Search for the cell housing the specified text and yield its (X, Y) center coordinate. 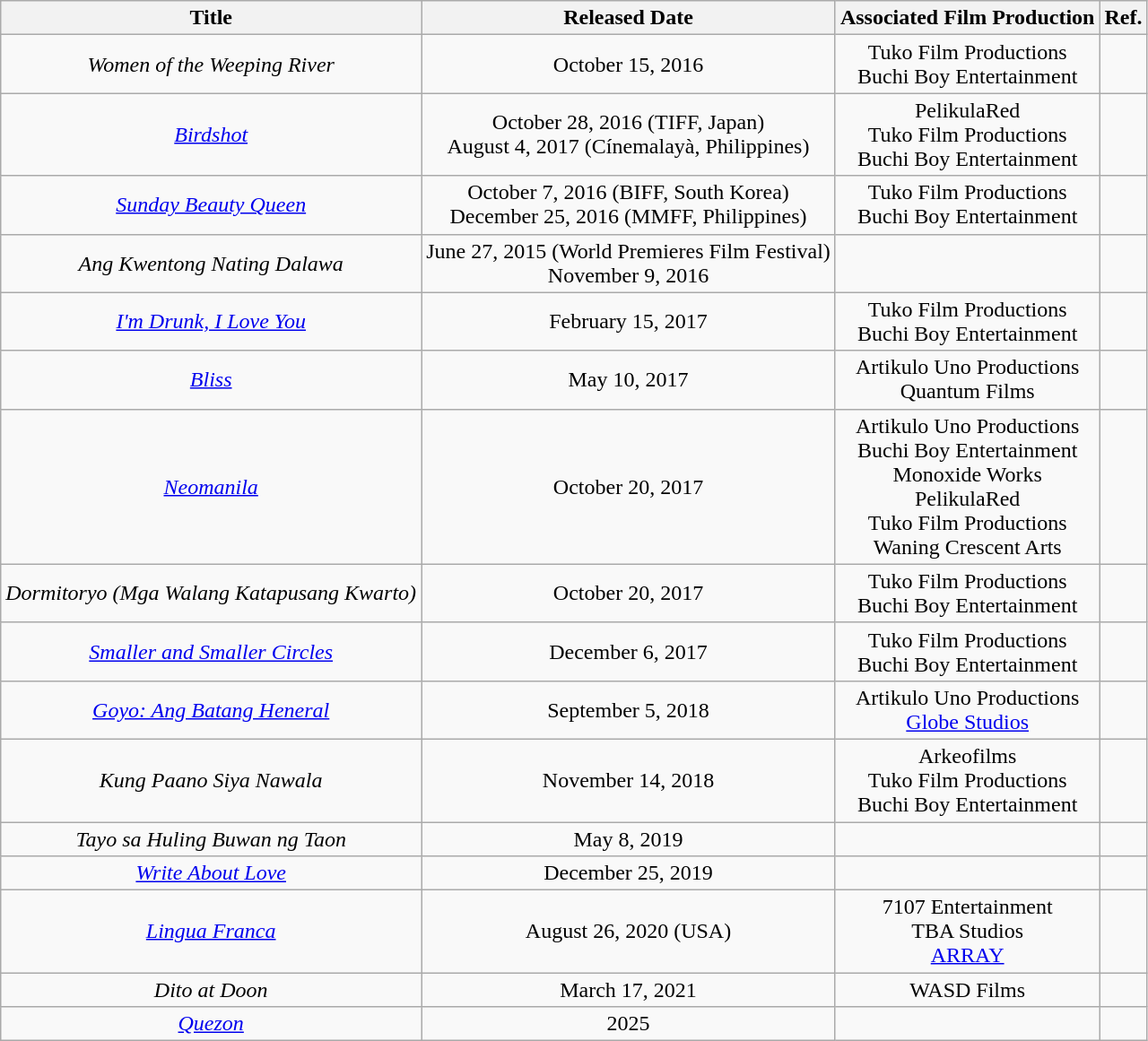
Lingua Franca (212, 932)
Sunday Beauty Queen (212, 204)
Artikulo Uno Productions Buchi Boy Entertainment Monoxide Works PelikulaRed Tuko Film Productions Waning Crescent Arts (967, 486)
October 7, 2016 (BIFF, South Korea) December 25, 2016 (MMFF, Philippines) (629, 204)
WASD Films (967, 990)
November 14, 2018 (629, 780)
June 27, 2015 (World Premieres Film Festival) November 9, 2016 (629, 264)
Write About Love (212, 873)
December 25, 2019 (629, 873)
Artikulo Uno Productions Quantum Films (967, 380)
May 8, 2019 (629, 838)
Artikulo Uno Productions Globe Studios (967, 710)
September 5, 2018 (629, 710)
October 15, 2016 (629, 65)
7107 Entertainment TBA Studios ARRAY (967, 932)
August 26, 2020 (USA) (629, 932)
Kung Paano Siya Nawala (212, 780)
Bliss (212, 380)
Arkeofilms Tuko Film Productions Buchi Boy Entertainment (967, 780)
February 15, 2017 (629, 321)
Women of the Weeping River (212, 65)
May 10, 2017 (629, 380)
Released Date (629, 18)
Dormitoryo (Mga Walang Katapusang Kwarto) (212, 594)
December 6, 2017 (629, 651)
Tayo sa Huling Buwan ng Taon (212, 838)
Ang Kwentong Nating Dalawa (212, 264)
Smaller and Smaller Circles (212, 651)
Quezon (212, 1024)
Birdshot (212, 134)
Title (212, 18)
October 28, 2016 (TIFF, Japan) August 4, 2017 (Cínemalayà, Philippines) (629, 134)
Goyo: Ang Batang Heneral (212, 710)
I'm Drunk, I Love You (212, 321)
Dito at Doon (212, 990)
Neomanila (212, 486)
2025 (629, 1024)
PelikulaRed Tuko Film Productions Buchi Boy Entertainment (967, 134)
Associated Film Production (967, 18)
Ref. (1123, 18)
March 17, 2021 (629, 990)
